Determine the (X, Y) coordinate at the center of the cell enclosing the given text.  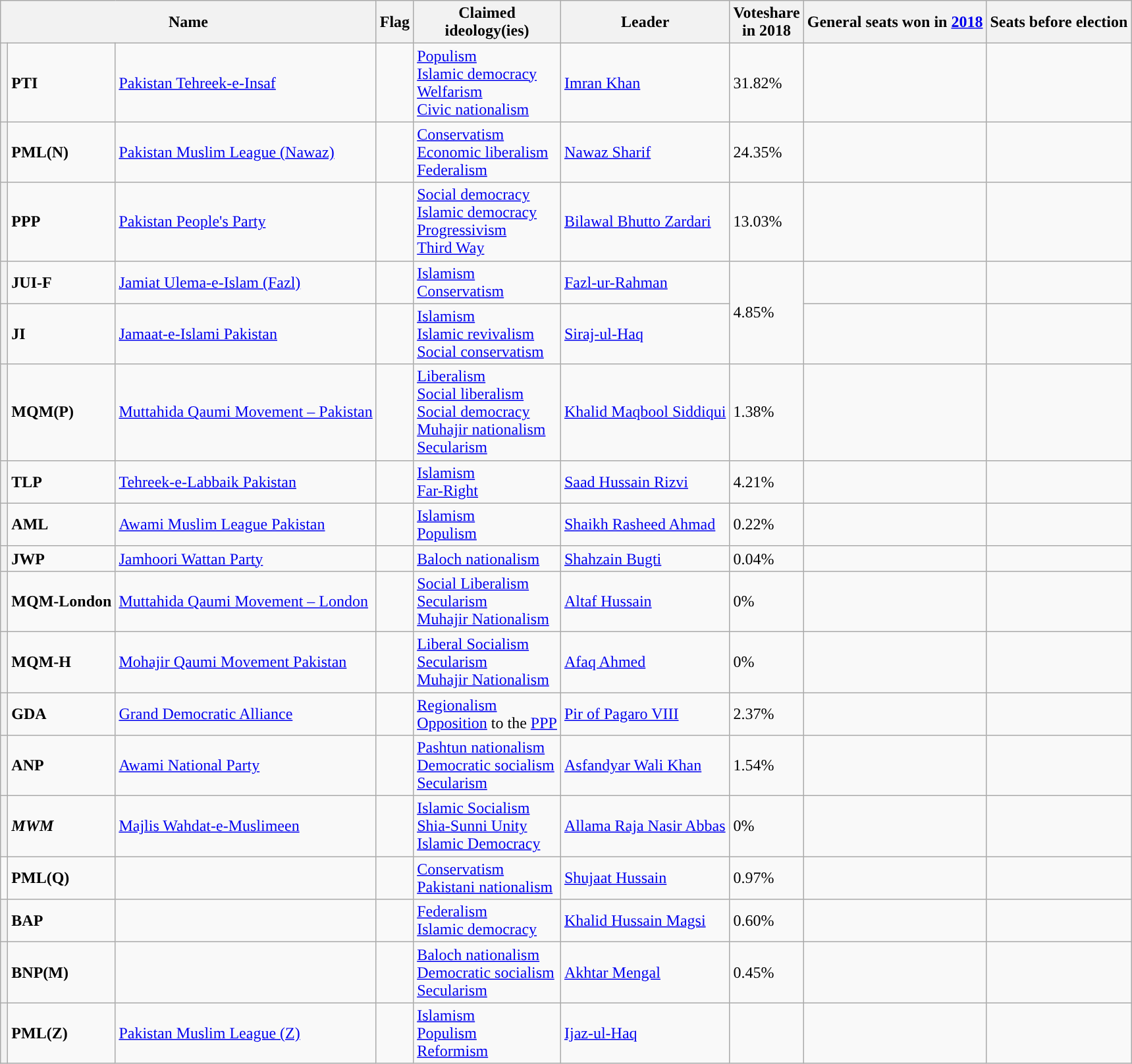
Altaf Hussain (645, 601)
BNP(M) (62, 972)
LiberalismSocial liberalismSocial democracyMuhajir nationalismSecularism (487, 412)
FederalismIslamic democracy (487, 920)
Pakistan Tehreek-e-Insaf (246, 83)
Fazl-ur-Rahman (645, 282)
Saad Hussain Rizvi (645, 482)
ConservatismEconomic liberalismFederalism (487, 152)
General seats won in 2018 (895, 22)
PML(N) (62, 152)
Baloch nationalismDemocratic socialismSecularism (487, 972)
4.85% (767, 312)
TLP (62, 482)
Muttahida Qaumi Movement – Pakistan (246, 412)
MQM(P) (62, 412)
Baloch nationalism (487, 558)
PTI (62, 83)
0.60% (767, 920)
Name (188, 22)
Imran Khan (645, 83)
Shahzain Bugti (645, 558)
2.37% (767, 714)
PPP (62, 221)
Awami Muslim League Pakistan (246, 524)
IslamismFar-Right (487, 482)
Shujaat Hussain (645, 878)
1.54% (767, 766)
JWP (62, 558)
Leader (645, 22)
MQM-London (62, 601)
Jamiat Ulema-e-Islam (Fazl) (246, 282)
Social LiberalismSecularismMuhajir Nationalism (487, 601)
Liberal SocialismSecularismMuhajir Nationalism (487, 662)
Awami National Party (246, 766)
JUI-F (62, 282)
4.21% (767, 482)
Nawaz Sharif (645, 152)
Siraj-ul-Haq (645, 334)
Bilawal Bhutto Zardari (645, 221)
Mohajir Qaumi Movement Pakistan (246, 662)
24.35% (767, 152)
13.03% (767, 221)
0.97% (767, 878)
Jamaat-e-Islami Pakistan (246, 334)
Asfandyar Wali Khan (645, 766)
AML (62, 524)
Majlis Wahdat-e-Muslimeen (246, 826)
Khalid Maqbool Siddiqui (645, 412)
ConservatismPakistani nationalism (487, 878)
0.45% (767, 972)
1.38% (767, 412)
Pir of Pagaro VIII (645, 714)
Muttahida Qaumi Movement – London (246, 601)
Pakistan Muslim League (Nawaz) (246, 152)
Ijaz-ul-Haq (645, 1033)
Islamism Populism (487, 524)
PML(Z) (62, 1033)
IslamismConservatism (487, 282)
MWM (62, 826)
Akhtar Mengal (645, 972)
ANP (62, 766)
PopulismIslamic democracyWelfarismCivic nationalism (487, 83)
Afaq Ahmed (645, 662)
Islamic SocialismShia-Sunni UnityIslamic Democracy (487, 826)
Pashtun nationalismDemocratic socialismSecularism (487, 766)
Pakistan Muslim League (Z) (246, 1033)
0.04% (767, 558)
Shaikh Rasheed Ahmad (645, 524)
Jamhoori Wattan Party (246, 558)
Votesharein 2018 (767, 22)
BAP (62, 920)
Social democracyIslamic democracyProgressivismThird Way (487, 221)
IslamismPopulismReformism (487, 1033)
RegionalismOpposition to the PPP (487, 714)
31.82% (767, 83)
IslamismIslamic revivalismSocial conservatism (487, 334)
JI (62, 334)
Claimedideology(ies) (487, 22)
MQM-H (62, 662)
GDA (62, 714)
Grand Democratic Alliance (246, 714)
PML(Q) (62, 878)
Pakistan People's Party (246, 221)
Seats before election (1059, 22)
Khalid Hussain Magsi (645, 920)
Allama Raja Nasir Abbas (645, 826)
Tehreek-e-Labbaik Pakistan (246, 482)
0.22% (767, 524)
Flag (394, 22)
